Output the [x, y] coordinate of the center of the cell containing the given text.  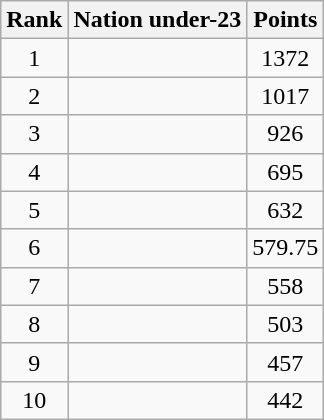
442 [286, 400]
Rank [34, 20]
503 [286, 324]
579.75 [286, 248]
6 [34, 248]
9 [34, 362]
926 [286, 134]
1 [34, 58]
10 [34, 400]
1372 [286, 58]
558 [286, 286]
4 [34, 172]
5 [34, 210]
457 [286, 362]
Nation under-23 [158, 20]
695 [286, 172]
632 [286, 210]
Points [286, 20]
3 [34, 134]
7 [34, 286]
1017 [286, 96]
8 [34, 324]
2 [34, 96]
